Extract the (X, Y) coordinate from the center of the cell holding the provided text.  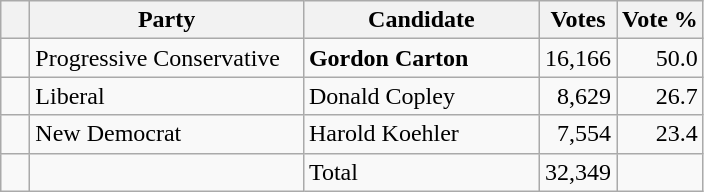
Total (421, 172)
Votes (578, 20)
26.7 (660, 96)
50.0 (660, 58)
7,554 (578, 134)
Gordon Carton (421, 58)
New Democrat (167, 134)
Harold Koehler (421, 134)
Liberal (167, 96)
Candidate (421, 20)
Progressive Conservative (167, 58)
32,349 (578, 172)
Vote % (660, 20)
Party (167, 20)
16,166 (578, 58)
Donald Copley (421, 96)
8,629 (578, 96)
23.4 (660, 134)
